Return the (x, y) coordinate for the center point of the cell that contains the specified text.  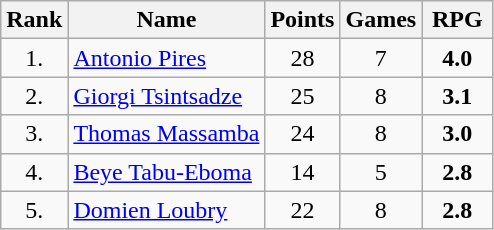
RPG (458, 20)
1. (34, 58)
28 (302, 58)
Points (302, 20)
25 (302, 96)
Rank (34, 20)
Beye Tabu-Eboma (166, 172)
3. (34, 134)
Games (381, 20)
2. (34, 96)
14 (302, 172)
3.1 (458, 96)
4.0 (458, 58)
Thomas Massamba (166, 134)
Antonio Pires (166, 58)
5. (34, 210)
4. (34, 172)
24 (302, 134)
Name (166, 20)
7 (381, 58)
3.0 (458, 134)
Giorgi Tsintsadze (166, 96)
Domien Loubry (166, 210)
5 (381, 172)
22 (302, 210)
